Pinpoint the cell where the given text exists, returning its [x, y] midpoint coordinate. 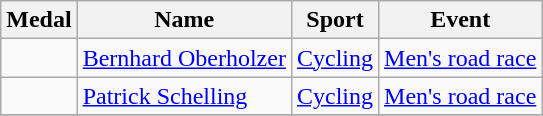
Bernhard Oberholzer [184, 58]
Sport [334, 20]
Event [460, 20]
Medal [39, 20]
Patrick Schelling [184, 96]
Name [184, 20]
